Locate the cell with the specified text and output its [x, y] center coordinate. 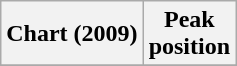
Peakposition [189, 34]
Chart (2009) [72, 34]
